Pinpoint the cell where the given text exists, returning its (X, Y) midpoint coordinate. 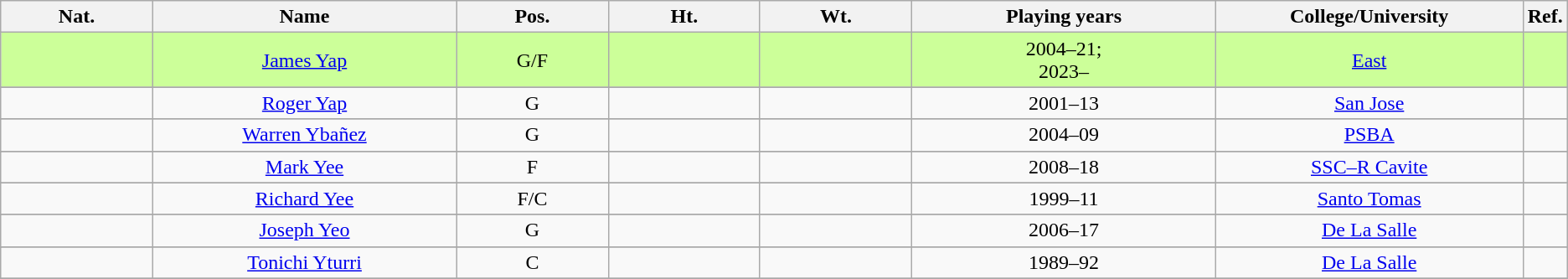
Nat. (77, 17)
F/C (533, 199)
SSC–R Cavite (1369, 167)
2008–18 (1064, 167)
PSBA (1369, 135)
2001–13 (1064, 103)
C (533, 262)
Ref. (1545, 17)
East (1369, 60)
Richard Yee (304, 199)
1989–92 (1064, 262)
College/University (1369, 17)
Playing years (1064, 17)
2006–17 (1064, 230)
Mark Yee (304, 167)
San Jose (1369, 103)
F (533, 167)
Ht. (683, 17)
2004–21;2023– (1064, 60)
Santo Tomas (1369, 199)
Wt. (836, 17)
Tonichi Yturri (304, 262)
James Yap (304, 60)
Pos. (533, 17)
Joseph Yeo (304, 230)
2004–09 (1064, 135)
1999–11 (1064, 199)
Name (304, 17)
Roger Yap (304, 103)
G/F (533, 60)
Warren Ybañez (304, 135)
